Identify which cell holds the provided text, then report its [x, y] central coordinate. 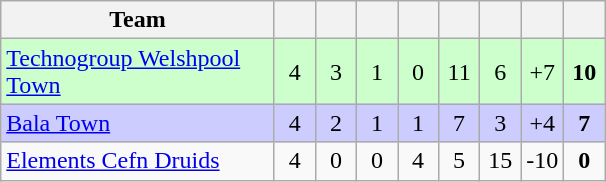
10 [584, 72]
15 [500, 161]
11 [460, 72]
Technogroup Welshpool Town [138, 72]
Elements Cefn Druids [138, 161]
Bala Town [138, 123]
2 [336, 123]
-10 [542, 161]
+7 [542, 72]
+4 [542, 123]
Team [138, 20]
6 [500, 72]
5 [460, 161]
